Extract the [x, y] coordinate from the center of the cell holding the provided text.  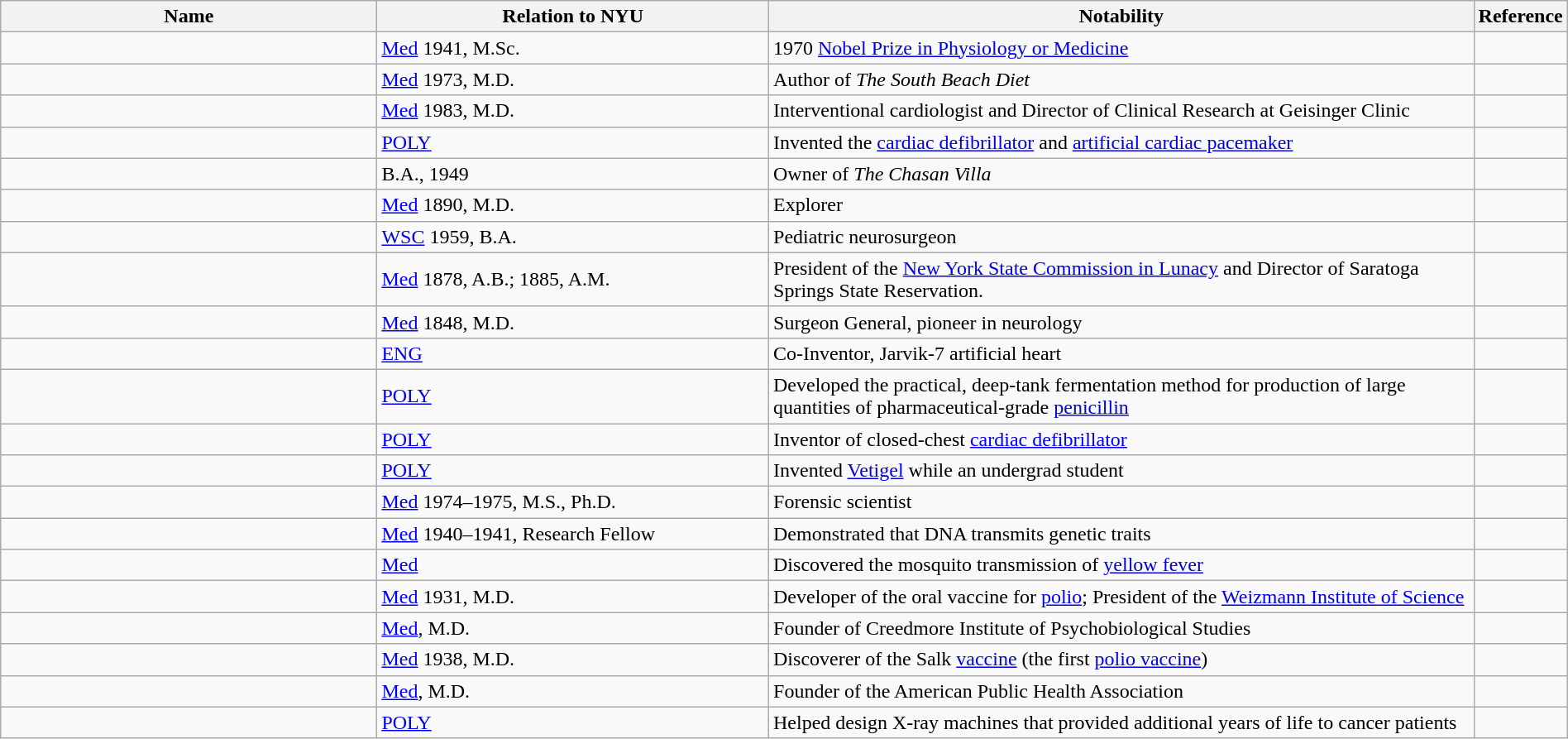
Invented Vetigel while an undergrad student [1121, 471]
Med 1941, M.Sc. [573, 48]
Med 1983, M.D. [573, 111]
Author of The South Beach Diet [1121, 79]
Founder of Creedmore Institute of Psychobiological Studies [1121, 628]
Interventional cardiologist and Director of Clinical Research at Geisinger Clinic [1121, 111]
Surgeon General, pioneer in neurology [1121, 322]
President of the New York State Commission in Lunacy and Director of Saratoga Springs State Reservation. [1121, 280]
Med 1931, M.D. [573, 597]
Med 1938, M.D. [573, 660]
Demonstrated that DNA transmits genetic traits [1121, 534]
Invented the cardiac defibrillator and artificial cardiac pacemaker [1121, 142]
Name [189, 17]
Helped design X-ray machines that provided additional years of life to cancer patients [1121, 722]
Med 1973, M.D. [573, 79]
Med 1940–1941, Research Fellow [573, 534]
Pediatric neurosurgeon [1121, 237]
Med 1890, M.D. [573, 205]
Explorer [1121, 205]
1970 Nobel Prize in Physiology or Medicine [1121, 48]
Discoverer of the Salk vaccine (the first polio vaccine) [1121, 660]
Relation to NYU [573, 17]
Developed the practical, deep-tank fermentation method for production of large quantities of pharmaceutical-grade penicillin [1121, 396]
Notability [1121, 17]
WSC 1959, B.A. [573, 237]
Developer of the oral vaccine for polio; President of the Weizmann Institute of Science [1121, 597]
Inventor of closed-chest cardiac defibrillator [1121, 439]
Med [573, 565]
Founder of the American Public Health Association [1121, 691]
Reference [1520, 17]
B.A., 1949 [573, 174]
Owner of The Chasan Villa [1121, 174]
ENG [573, 353]
Forensic scientist [1121, 502]
Discovered the mosquito transmission of yellow fever [1121, 565]
Med 1848, M.D. [573, 322]
Co-Inventor, Jarvik-7 artificial heart [1121, 353]
Med 1878, A.B.; 1885, A.M. [573, 280]
Med 1974–1975, M.S., Ph.D. [573, 502]
